Extract the (x, y) coordinate from the center of the cell holding the provided text.  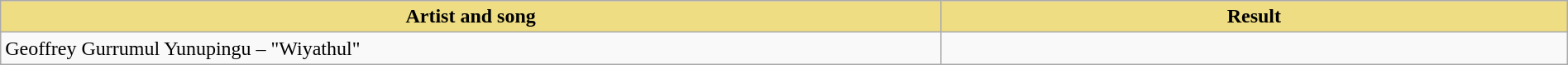
Result (1254, 17)
Artist and song (471, 17)
Geoffrey Gurrumul Yunupingu – "Wiyathul" (471, 48)
